Detect which cell encompasses the target text, then output its [X, Y] center coordinate. 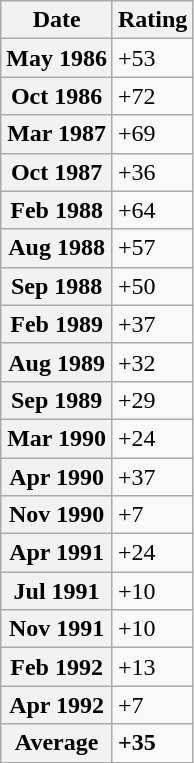
+53 [152, 58]
+32 [152, 362]
Apr 1990 [57, 477]
May 1986 [57, 58]
+64 [152, 210]
Feb 1992 [57, 667]
+35 [152, 743]
Apr 1992 [57, 705]
Average [57, 743]
+69 [152, 134]
+13 [152, 667]
Nov 1991 [57, 629]
Aug 1989 [57, 362]
Aug 1988 [57, 248]
Sep 1988 [57, 286]
Feb 1988 [57, 210]
Sep 1989 [57, 400]
+57 [152, 248]
Rating [152, 20]
Mar 1990 [57, 438]
Jul 1991 [57, 591]
Date [57, 20]
Apr 1991 [57, 553]
+36 [152, 172]
Nov 1990 [57, 515]
Feb 1989 [57, 324]
+50 [152, 286]
Oct 1986 [57, 96]
+72 [152, 96]
+29 [152, 400]
Oct 1987 [57, 172]
Mar 1987 [57, 134]
